Scan for the cell matching the given text and deliver its (x, y) coordinate at center. 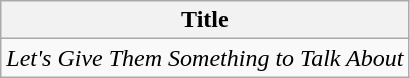
Let's Give Them Something to Talk About (205, 58)
Title (205, 20)
